Return (X, Y) of the center of cell containing provided text 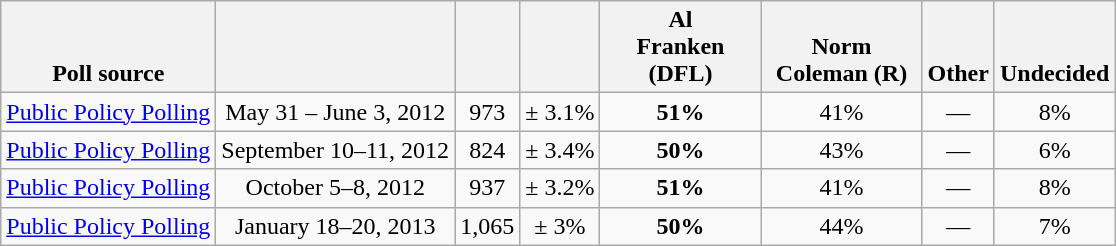
May 31 – June 3, 2012 (336, 112)
43% (842, 150)
Poll source (108, 47)
7% (1054, 226)
Other (958, 47)
± 3.2% (560, 188)
± 3.1% (560, 112)
44% (842, 226)
1,065 (488, 226)
September 10–11, 2012 (336, 150)
NormColeman (R) (842, 47)
AlFranken (DFL) (680, 47)
824 (488, 150)
± 3% (560, 226)
± 3.4% (560, 150)
6% (1054, 150)
937 (488, 188)
January 18–20, 2013 (336, 226)
October 5–8, 2012 (336, 188)
Undecided (1054, 47)
973 (488, 112)
